Output the [X, Y] coordinate of the center of the cell containing the given text.  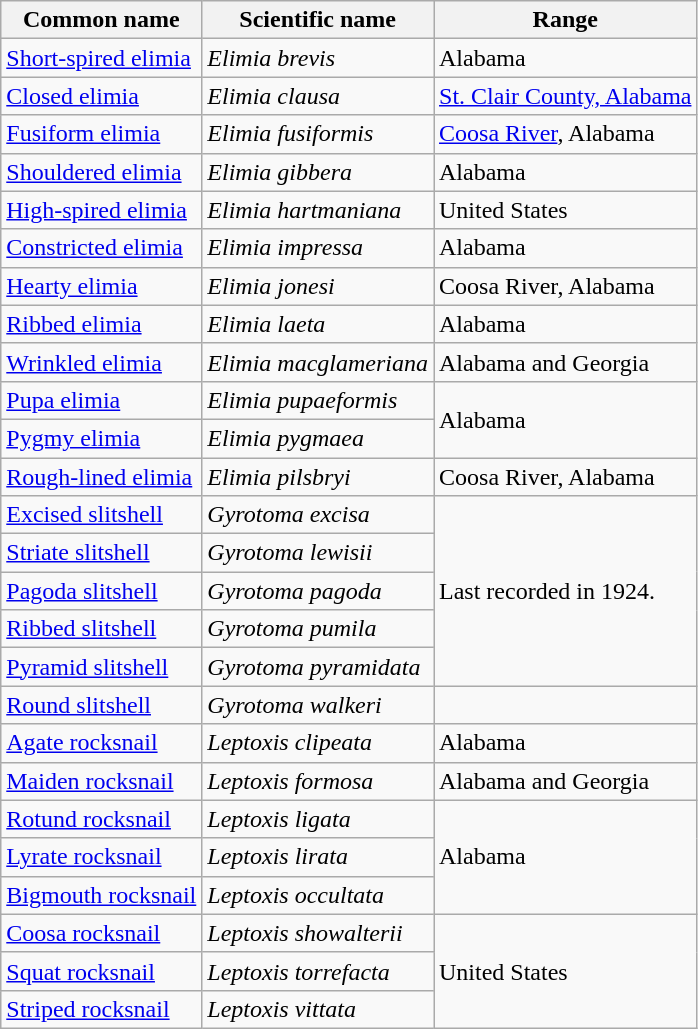
Rough-lined elimia [102, 477]
Gyrotoma pagoda [318, 591]
Last recorded in 1924. [566, 591]
High-spired elimia [102, 210]
Elimia jonesi [318, 286]
Elimia macglameriana [318, 362]
Leptoxis clipeata [318, 743]
Pyramid slitshell [102, 667]
Range [566, 20]
Rotund rocksnail [102, 819]
Constricted elimia [102, 248]
Round slitshell [102, 705]
Elimia impressa [318, 248]
Short-spired elimia [102, 58]
Scientific name [318, 20]
Gyrotoma excisa [318, 515]
Elimia brevis [318, 58]
Gyrotoma pyramidata [318, 667]
Leptoxis vittata [318, 1009]
Gyrotoma pumila [318, 629]
Leptoxis lirata [318, 857]
Hearty elimia [102, 286]
Bigmouth rocksnail [102, 895]
Common name [102, 20]
Leptoxis formosa [318, 781]
Gyrotoma walkeri [318, 705]
Wrinkled elimia [102, 362]
Elimia pygmaea [318, 438]
Elimia fusiformis [318, 134]
Pupa elimia [102, 400]
Ribbed slitshell [102, 629]
Elimia clausa [318, 96]
Pagoda slitshell [102, 591]
Leptoxis showalterii [318, 933]
Maiden rocksnail [102, 781]
Pygmy elimia [102, 438]
Striate slitshell [102, 553]
Agate rocksnail [102, 743]
Elimia hartmaniana [318, 210]
Coosa rocksnail [102, 933]
Fusiform elimia [102, 134]
Leptoxis occultata [318, 895]
St. Clair County, Alabama [566, 96]
Elimia gibbera [318, 172]
Squat rocksnail [102, 971]
Gyrotoma lewisii [318, 553]
Leptoxis ligata [318, 819]
Lyrate rocksnail [102, 857]
Elimia pupaeformis [318, 400]
Elimia laeta [318, 324]
Closed elimia [102, 96]
Shouldered elimia [102, 172]
Striped rocksnail [102, 1009]
Leptoxis torrefacta [318, 971]
Excised slitshell [102, 515]
Elimia pilsbryi [318, 477]
Ribbed elimia [102, 324]
